From the cell containing the given text, extract its center point as (X, Y) coordinate. 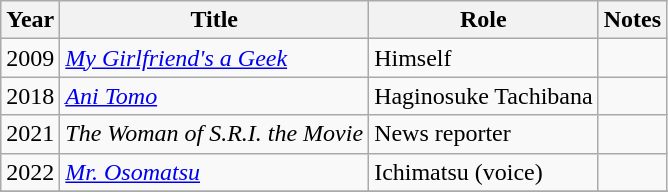
Ani Tomo (214, 96)
Title (214, 20)
2018 (30, 96)
2022 (30, 172)
2009 (30, 58)
My Girlfriend's a Geek (214, 58)
Himself (484, 58)
Ichimatsu (voice) (484, 172)
Role (484, 20)
News reporter (484, 134)
2021 (30, 134)
Haginosuke Tachibana (484, 96)
Year (30, 20)
Mr. Osomatsu (214, 172)
The Woman of S.R.I. the Movie (214, 134)
Notes (632, 20)
